Return the [x, y] coordinate for the center point of the cell that contains the specified text.  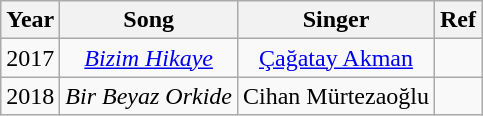
Bir Beyaz Orkide [149, 96]
Cihan Mürtezaoğlu [336, 96]
2017 [30, 58]
2018 [30, 96]
Year [30, 20]
Ref [458, 20]
Singer [336, 20]
Çağatay Akman [336, 58]
Song [149, 20]
Bizim Hikaye [149, 58]
